Capture the cell that displays the provided text and extract its [X, Y] central coordinate. 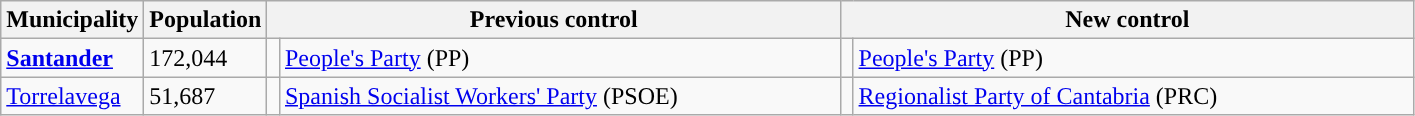
51,687 [206, 96]
New control [1127, 20]
Santander [72, 58]
Previous control [554, 20]
Spanish Socialist Workers' Party (PSOE) [560, 96]
Population [206, 20]
Municipality [72, 20]
172,044 [206, 58]
Regionalist Party of Cantabria (PRC) [1134, 96]
Torrelavega [72, 96]
